Return the [X, Y] coordinate for the center point of the cell that contains the specified text.  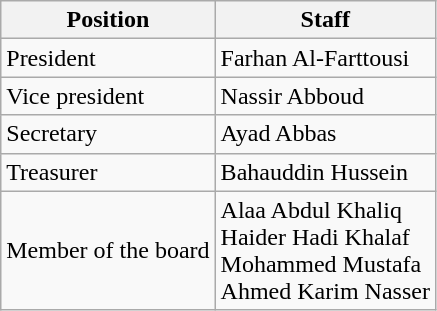
Bahauddin Hussein [325, 172]
Ayad Abbas [325, 134]
President [108, 58]
Secretary [108, 134]
Treasurer [108, 172]
Farhan Al-Farttousi [325, 58]
Vice president [108, 96]
Staff [325, 20]
Nassir Abboud [325, 96]
Member of the board [108, 250]
Alaa Abdul Khaliq Haider Hadi Khalaf Mohammed Mustafa Ahmed Karim Nasser [325, 250]
Position [108, 20]
